Provide the (x, y) coordinate of the cell's center where the given text is located.  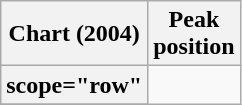
Peakposition (194, 34)
scope="row" (74, 85)
Chart (2004) (74, 34)
